Search for the cell housing the specified text and yield its (x, y) center coordinate. 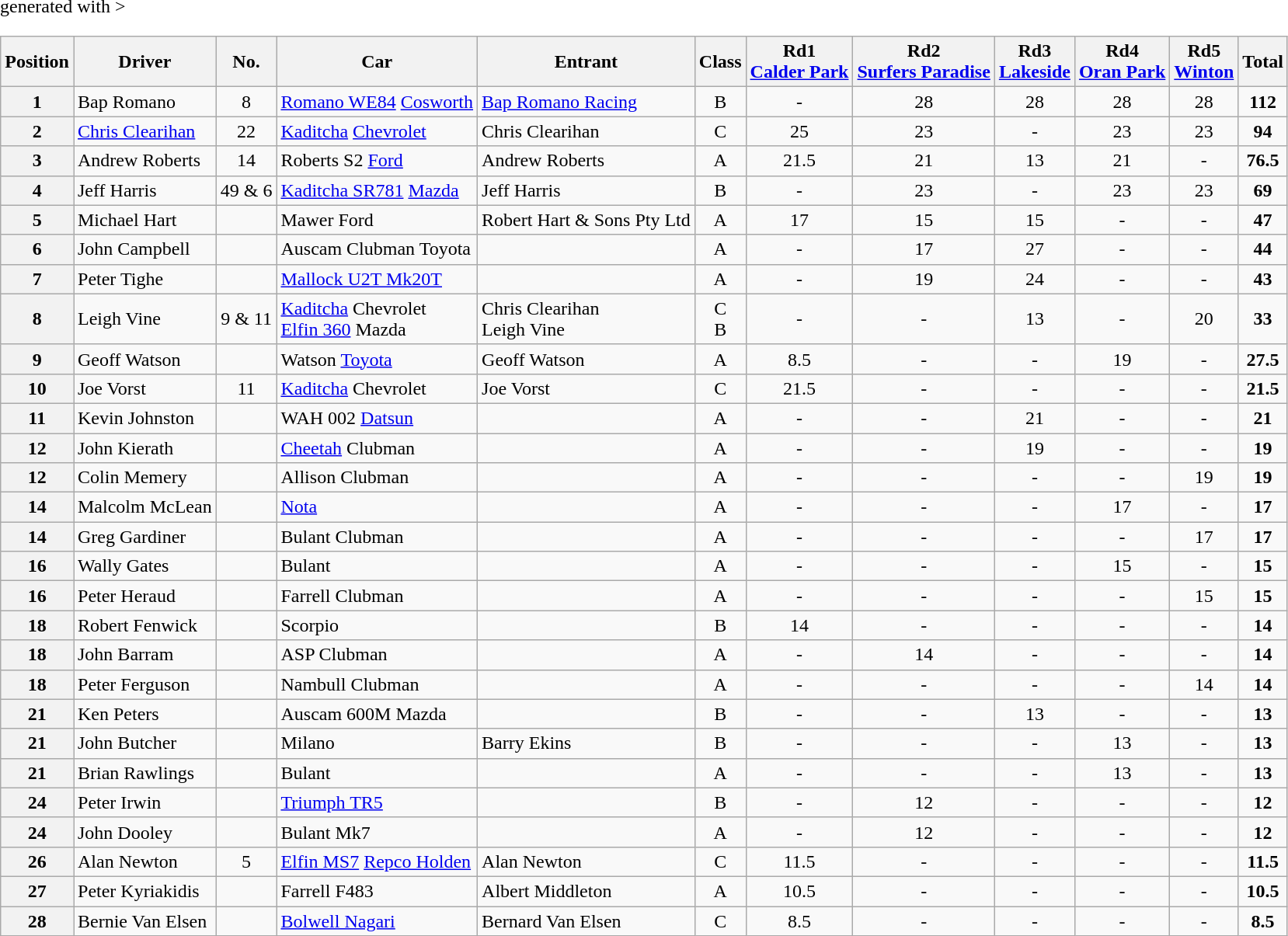
Colin Memery (144, 478)
69 (1263, 190)
Michael Hart (144, 220)
Farrell F483 (378, 891)
Bernie Van Elsen (144, 920)
49 & 6 (246, 190)
Rd1Calder Park (799, 62)
Position (37, 62)
44 (1263, 249)
Brian Rawlings (144, 773)
CB (720, 318)
Albert Middleton (587, 891)
John Dooley (144, 832)
Bap Romano (144, 102)
WAH 002 Datsun (378, 418)
Bap Romano Racing (587, 102)
Bolwell Nagari (378, 920)
1 (37, 102)
Barry Ekins (587, 743)
Auscam Clubman Toyota (378, 249)
7 (37, 279)
Nota (378, 507)
3 (37, 161)
Leigh Vine (144, 318)
Rd2Surfers Paradise (924, 62)
Cheetah Clubman (378, 448)
Peter Ferguson (144, 684)
Peter Tighe (144, 279)
Chris ClearihanLeigh Vine (587, 318)
Peter Irwin (144, 802)
2 (37, 131)
Bulant Clubman (378, 537)
Bulant Mk7 (378, 832)
John Butcher (144, 743)
4 (37, 190)
Robert Hart & Sons Pty Ltd (587, 220)
Bernard Van Elsen (587, 920)
Farrell Clubman (378, 596)
20 (1204, 318)
47 (1263, 220)
22 (246, 131)
Mallock U2T Mk20T (378, 279)
Triumph TR5 (378, 802)
Allison Clubman (378, 478)
Class (720, 62)
No. (246, 62)
Rd3Lakeside (1035, 62)
Roberts S2 Ford (378, 161)
6 (37, 249)
Peter Kyriakidis (144, 891)
Nambull Clubman (378, 684)
25 (799, 131)
Rd5Winton (1204, 62)
Total (1263, 62)
Robert Fenwick (144, 625)
Elfin MS7 Repco Holden (378, 861)
Car (378, 62)
ASP Clubman (378, 655)
Rd4Oran Park (1122, 62)
Romano WE84 Cosworth (378, 102)
Kaditcha SR781 Mazda (378, 190)
27.5 (1263, 359)
Kaditcha ChevroletElfin 360 Mazda (378, 318)
Milano (378, 743)
94 (1263, 131)
Peter Heraud (144, 596)
Wally Gates (144, 566)
Scorpio (378, 625)
Kevin Johnston (144, 418)
John Barram (144, 655)
Entrant (587, 62)
Auscam 600M Mazda (378, 714)
Mawer Ford (378, 220)
John Kierath (144, 448)
John Campbell (144, 249)
Ken Peters (144, 714)
Greg Gardiner (144, 537)
112 (1263, 102)
43 (1263, 279)
10 (37, 388)
9 & 11 (246, 318)
9 (37, 359)
Malcolm McLean (144, 507)
33 (1263, 318)
Watson Toyota (378, 359)
76.5 (1263, 161)
Driver (144, 62)
26 (37, 861)
